Identify which cell holds the provided text, then report its (X, Y) central coordinate. 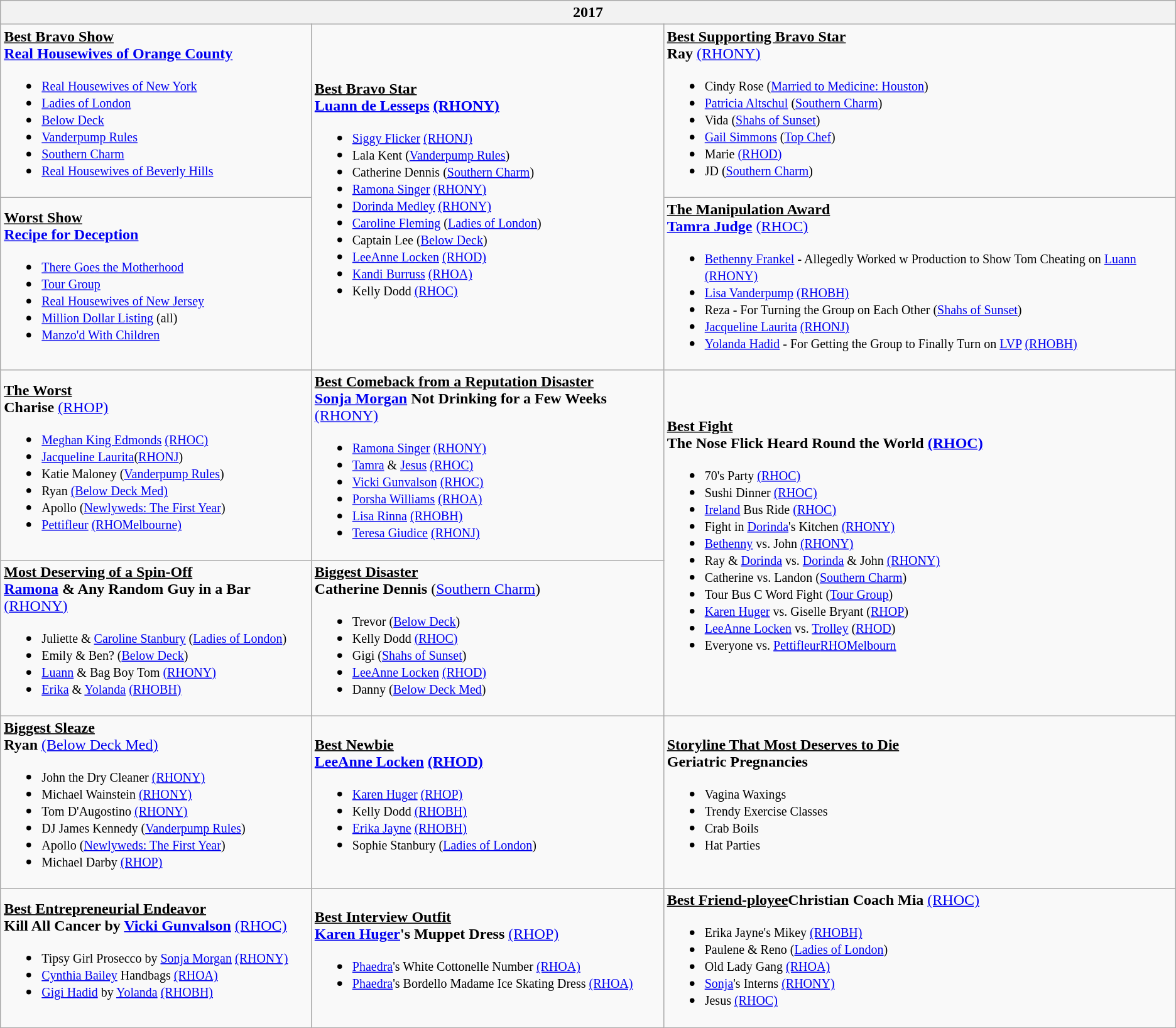
2017 (588, 13)
Best NewbieLeeAnne Locken (RHOD)Karen Huger (RHOP)Kelly Dodd (RHOBH)Erika Jayne (RHOBH)Sophie Stanbury (Ladies of London) (487, 802)
Best Interview OutfitKaren Huger's Muppet Dress (RHOP)Phaedra's White Cottonelle Number (RHOA)Phaedra's Bordello Madame Ice Skating Dress (RHOA) (487, 958)
Worst ShowRecipe for DeceptionThere Goes the MotherhoodTour GroupReal Housewives of New JerseyMillion Dollar Listing (all)Manzo'd With Children (156, 284)
Storyline That Most Deserves to DieGeriatric PregnanciesVagina WaxingsTrendy Exercise ClassesCrab BoilsHat Parties (920, 802)
